Determine the (x, y) coordinate at the center of the cell enclosing the given text.  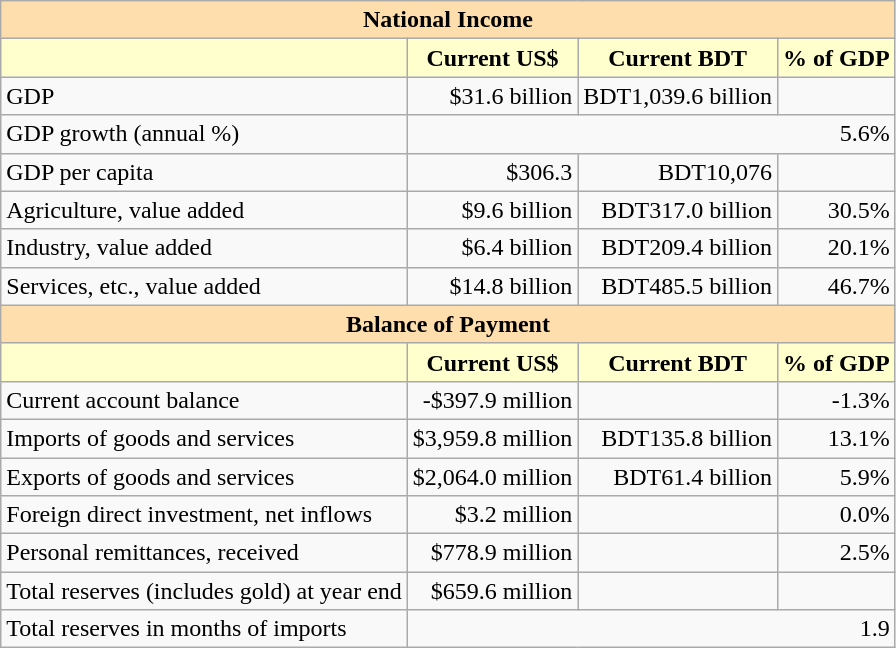
GDP (204, 96)
Foreign direct investment, net inflows (204, 515)
$306.3 (492, 172)
BDT485.5 billion (678, 286)
$3,959.8 million (492, 438)
$14.8 billion (492, 286)
Industry, value added (204, 248)
$778.9 million (492, 553)
$31.6 billion (492, 96)
-1.3% (836, 400)
$9.6 billion (492, 210)
GDP per capita (204, 172)
46.7% (836, 286)
5.6% (651, 134)
BDT10,076 (678, 172)
0.0% (836, 515)
-$397.9 million (492, 400)
Total reserves (includes gold) at year end (204, 591)
30.5% (836, 210)
13.1% (836, 438)
BDT135.8 billion (678, 438)
Total reserves in months of imports (204, 629)
$659.6 million (492, 591)
Services, etc., value added (204, 286)
BDT209.4 billion (678, 248)
Balance of Payment (448, 324)
1.9 (651, 629)
5.9% (836, 477)
Imports of goods and services (204, 438)
$3.2 million (492, 515)
$6.4 billion (492, 248)
Current account balance (204, 400)
BDT1,039.6 billion (678, 96)
$2,064.0 million (492, 477)
20.1% (836, 248)
2.5% (836, 553)
Personal remittances, received (204, 553)
Exports of goods and services (204, 477)
National Income (448, 20)
BDT61.4 billion (678, 477)
Agriculture, value added (204, 210)
BDT317.0 billion (678, 210)
GDP growth (annual %) (204, 134)
